Search for the cell housing the specified text and yield its (X, Y) center coordinate. 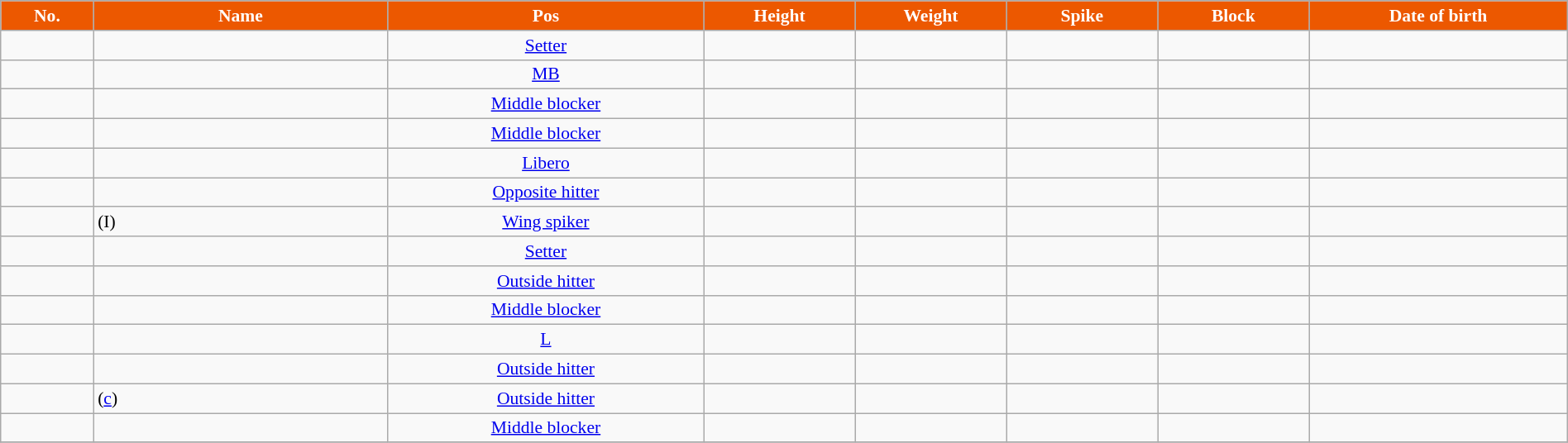
Name (241, 16)
(I) (241, 222)
Height (779, 16)
No. (47, 16)
Spike (1082, 16)
Libero (546, 163)
Wing spiker (546, 222)
Block (1234, 16)
Date of birth (1439, 16)
(c) (241, 398)
MB (546, 74)
Opposite hitter (546, 193)
Weight (931, 16)
L (546, 340)
Pos (546, 16)
